Provide the [X, Y] coordinate of the cell's center where the given text is located.  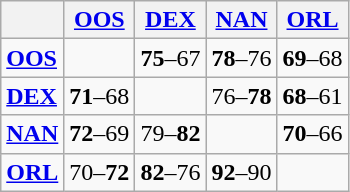
78–76 [242, 58]
76–78 [242, 96]
70–66 [312, 134]
79–82 [170, 134]
72–69 [100, 134]
68–61 [312, 96]
69–68 [312, 58]
71–68 [100, 96]
75–67 [170, 58]
82–76 [170, 172]
70–72 [100, 172]
92–90 [242, 172]
